Find where the given text appears and provide that cell's center as (x, y) coordinate. 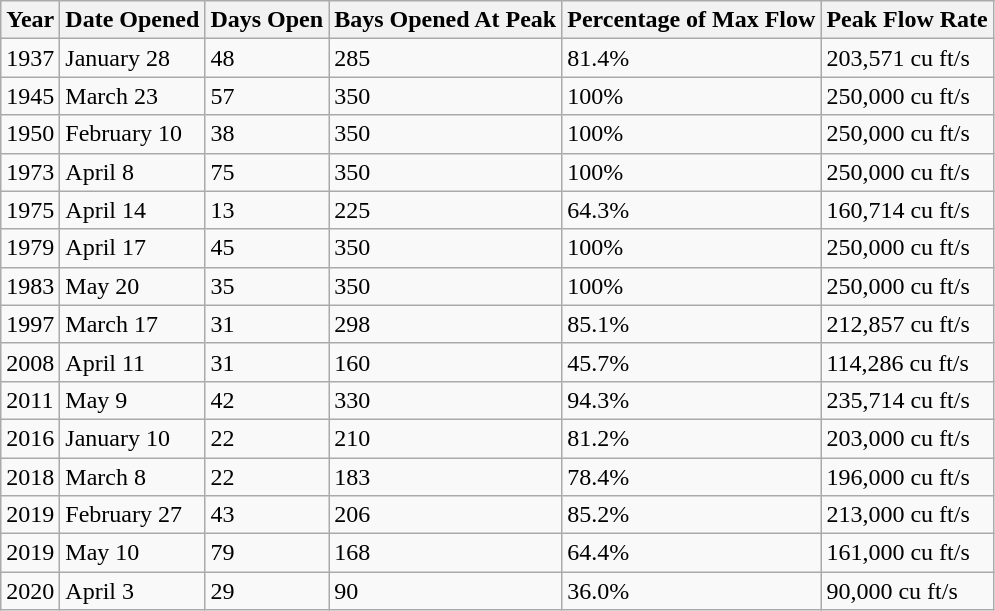
160,714 cu ft/s (907, 210)
35 (267, 286)
81.4% (692, 58)
May 10 (132, 553)
2020 (30, 591)
January 10 (132, 438)
1950 (30, 134)
2018 (30, 477)
298 (446, 324)
January 28 (132, 58)
1973 (30, 172)
48 (267, 58)
2008 (30, 362)
April 3 (132, 591)
April 14 (132, 210)
330 (446, 400)
183 (446, 477)
1997 (30, 324)
1945 (30, 96)
78.4% (692, 477)
29 (267, 591)
213,000 cu ft/s (907, 515)
42 (267, 400)
36.0% (692, 591)
85.1% (692, 324)
38 (267, 134)
Year (30, 20)
212,857 cu ft/s (907, 324)
May 9 (132, 400)
April 17 (132, 248)
75 (267, 172)
160 (446, 362)
285 (446, 58)
March 8 (132, 477)
Date Opened (132, 20)
85.2% (692, 515)
February 10 (132, 134)
2011 (30, 400)
May 20 (132, 286)
64.4% (692, 553)
79 (267, 553)
Peak Flow Rate (907, 20)
196,000 cu ft/s (907, 477)
1975 (30, 210)
Bays Opened At Peak (446, 20)
94.3% (692, 400)
64.3% (692, 210)
90,000 cu ft/s (907, 591)
Percentage of Max Flow (692, 20)
81.2% (692, 438)
90 (446, 591)
2016 (30, 438)
210 (446, 438)
203,571 cu ft/s (907, 58)
1979 (30, 248)
235,714 cu ft/s (907, 400)
13 (267, 210)
February 27 (132, 515)
1983 (30, 286)
March 17 (132, 324)
April 11 (132, 362)
43 (267, 515)
45.7% (692, 362)
April 8 (132, 172)
206 (446, 515)
161,000 cu ft/s (907, 553)
114,286 cu ft/s (907, 362)
1937 (30, 58)
57 (267, 96)
203,000 cu ft/s (907, 438)
225 (446, 210)
March 23 (132, 96)
168 (446, 553)
Days Open (267, 20)
45 (267, 248)
